Capture the cell that displays the provided text and extract its [X, Y] central coordinate. 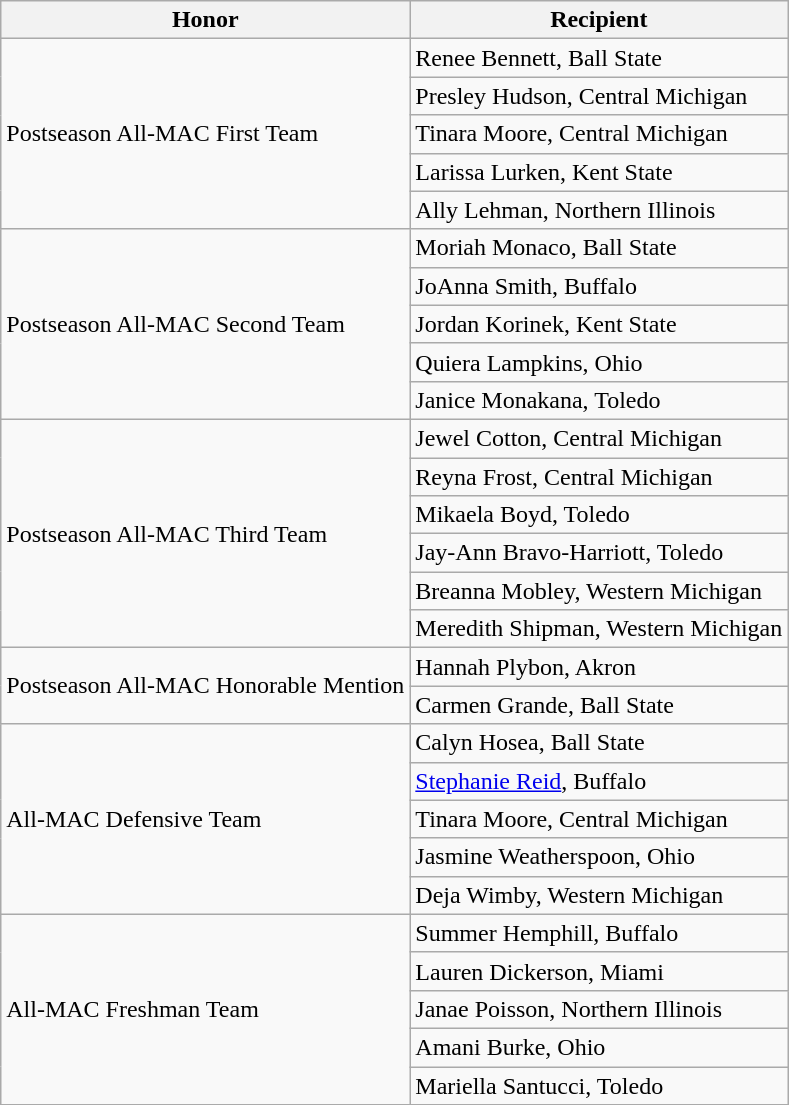
All-MAC Defensive Team [206, 819]
Meredith Shipman, Western Michigan [599, 629]
Renee Bennett, Ball State [599, 58]
Postseason All-MAC Third Team [206, 533]
Ally Lehman, Northern Illinois [599, 210]
Summer Hemphill, Buffalo [599, 933]
All-MAC Freshman Team [206, 1009]
Postseason All-MAC Second Team [206, 324]
Calyn Hosea, Ball State [599, 743]
Mariella Santucci, Toledo [599, 1085]
Mikaela Boyd, Toledo [599, 515]
Hannah Plybon, Akron [599, 667]
Amani Burke, Ohio [599, 1047]
JoAnna Smith, Buffalo [599, 286]
Quiera Lampkins, Ohio [599, 362]
Presley Hudson, Central Michigan [599, 96]
Lauren Dickerson, Miami [599, 971]
Moriah Monaco, Ball State [599, 248]
Janice Monakana, Toledo [599, 400]
Jordan Korinek, Kent State [599, 324]
Stephanie Reid, Buffalo [599, 781]
Jasmine Weatherspoon, Ohio [599, 857]
Jay-Ann Bravo-Harriott, Toledo [599, 553]
Recipient [599, 20]
Janae Poisson, Northern Illinois [599, 1009]
Postseason All-MAC First Team [206, 134]
Deja Wimby, Western Michigan [599, 895]
Postseason All-MAC Honorable Mention [206, 686]
Breanna Mobley, Western Michigan [599, 591]
Reyna Frost, Central Michigan [599, 477]
Carmen Grande, Ball State [599, 705]
Larissa Lurken, Kent State [599, 172]
Jewel Cotton, Central Michigan [599, 438]
Honor [206, 20]
